Capture the cell that displays the provided text and extract its (X, Y) central coordinate. 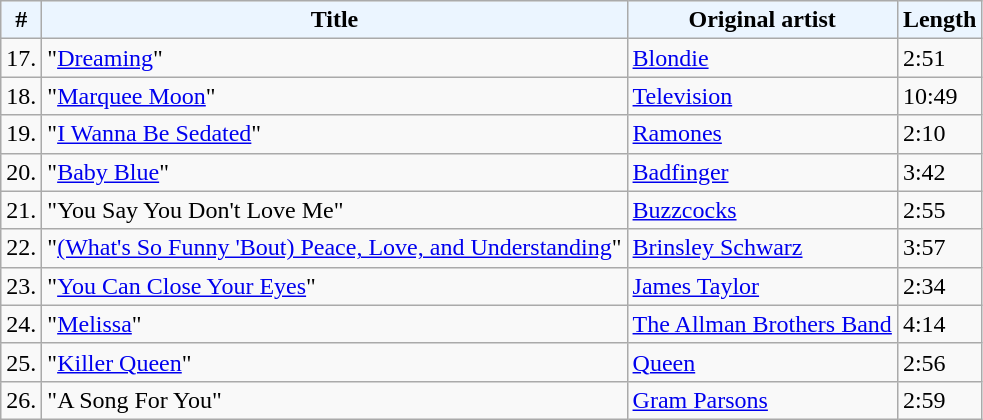
James Taylor (762, 286)
"You Say You Don't Love Me" (334, 210)
Badfinger (762, 172)
25. (22, 362)
2:56 (939, 362)
"(What's So Funny 'Bout) Peace, Love, and Understanding" (334, 248)
"A Song For You" (334, 400)
2:34 (939, 286)
2:59 (939, 400)
2:51 (939, 58)
Brinsley Schwarz (762, 248)
"Melissa" (334, 324)
17. (22, 58)
Length (939, 20)
"Killer Queen" (334, 362)
3:57 (939, 248)
Blondie (762, 58)
Original artist (762, 20)
# (22, 20)
"Dreaming" (334, 58)
Queen (762, 362)
20. (22, 172)
2:10 (939, 134)
3:42 (939, 172)
26. (22, 400)
"Marquee Moon" (334, 96)
Television (762, 96)
The Allman Brothers Band (762, 324)
Buzzcocks (762, 210)
23. (22, 286)
Ramones (762, 134)
"I Wanna Be Sedated" (334, 134)
Title (334, 20)
Gram Parsons (762, 400)
4:14 (939, 324)
"You Can Close Your Eyes" (334, 286)
19. (22, 134)
"Baby Blue" (334, 172)
24. (22, 324)
10:49 (939, 96)
18. (22, 96)
2:55 (939, 210)
22. (22, 248)
21. (22, 210)
